For the text-containing cell, return its midpoint in (x, y) coordinate format. 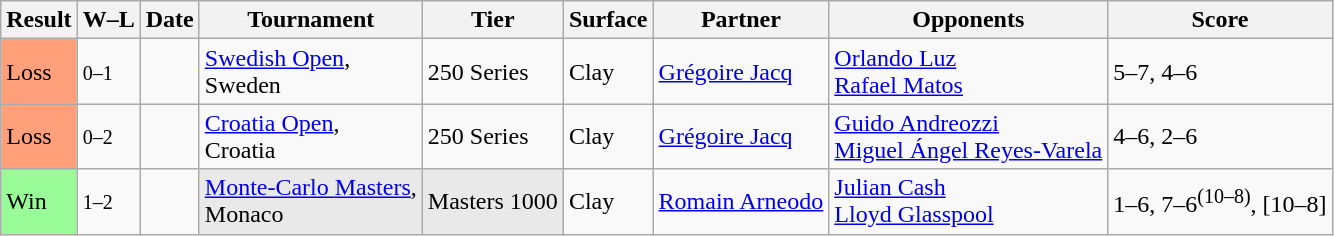
Surface (608, 20)
0–1 (108, 72)
Tier (492, 20)
Opponents (968, 20)
5–7, 4–6 (1220, 72)
Partner (741, 20)
Win (39, 202)
Monte-Carlo Masters,Monaco (310, 202)
Romain Arneodo (741, 202)
4–6, 2–6 (1220, 136)
Orlando Luz Rafael Matos (968, 72)
Guido Andreozzi Miguel Ángel Reyes-Varela (968, 136)
Croatia Open,Croatia (310, 136)
Date (170, 20)
Masters 1000 (492, 202)
Tournament (310, 20)
1–6, 7–6(10–8), [10–8] (1220, 202)
Score (1220, 20)
Result (39, 20)
1–2 (108, 202)
0–2 (108, 136)
W–L (108, 20)
Julian Cash Lloyd Glasspool (968, 202)
Swedish Open,Sweden (310, 72)
